Scan for the cell matching the given text and deliver its (X, Y) coordinate at center. 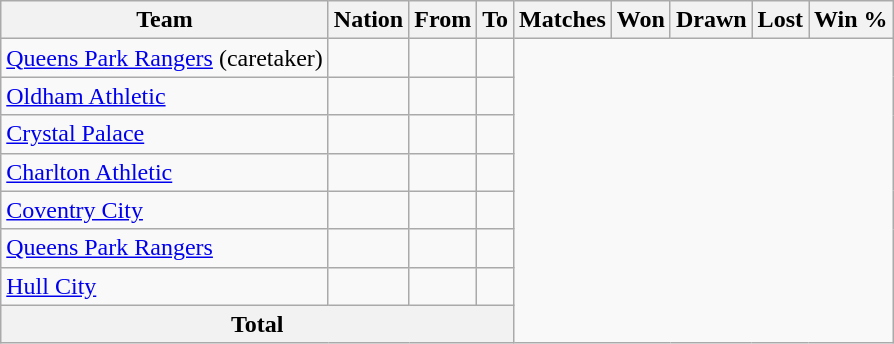
Total (258, 324)
Coventry City (165, 210)
Hull City (165, 286)
Win % (850, 20)
Charlton Athletic (165, 172)
Lost (780, 20)
Queens Park Rangers (caretaker) (165, 58)
Oldham Athletic (165, 96)
Nation (368, 20)
Matches (563, 20)
From (443, 20)
Queens Park Rangers (165, 248)
Crystal Palace (165, 134)
Won (640, 20)
To (496, 20)
Drawn (711, 20)
Team (165, 20)
